Identify which cell holds the provided text, then report its [X, Y] central coordinate. 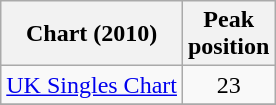
Peakposition [228, 34]
Chart (2010) [92, 34]
23 [228, 85]
UK Singles Chart [92, 85]
